Extract the [x, y] coordinate from the center of the cell holding the provided text.  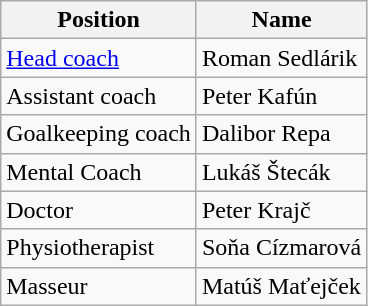
Lukáš Štecák [281, 172]
Physiotherapist [99, 248]
Mental Coach [99, 172]
Assistant coach [99, 96]
Soňa Cízmarová [281, 248]
Roman Sedlárik [281, 58]
Head coach [99, 58]
Peter Kafún [281, 96]
Matúš Maťejček [281, 286]
Position [99, 20]
Doctor [99, 210]
Peter Krajč [281, 210]
Goalkeeping coach [99, 134]
Dalibor Repa [281, 134]
Name [281, 20]
Masseur [99, 286]
